Locate the cell with the specified text and output its (X, Y) center coordinate. 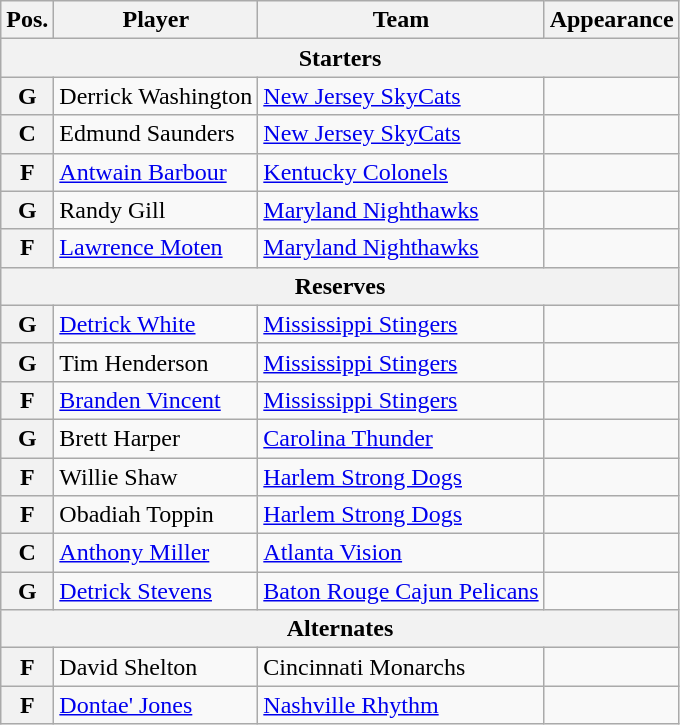
Appearance (612, 20)
Reserves (340, 286)
Antwain Barbour (156, 172)
Branden Vincent (156, 400)
Dontae' Jones (156, 705)
Randy Gill (156, 210)
Detrick White (156, 324)
Brett Harper (156, 438)
Baton Rouge Cajun Pelicans (401, 591)
Tim Henderson (156, 362)
Obadiah Toppin (156, 515)
Willie Shaw (156, 477)
Pos. (28, 20)
David Shelton (156, 667)
Team (401, 20)
Atlanta Vision (401, 553)
Carolina Thunder (401, 438)
Lawrence Moten (156, 248)
Edmund Saunders (156, 134)
Cincinnati Monarchs (401, 667)
Detrick Stevens (156, 591)
Starters (340, 58)
Kentucky Colonels (401, 172)
Player (156, 20)
Alternates (340, 629)
Anthony Miller (156, 553)
Nashville Rhythm (401, 705)
Derrick Washington (156, 96)
